Determine the [x, y] coordinate at the center of the cell enclosing the given text.  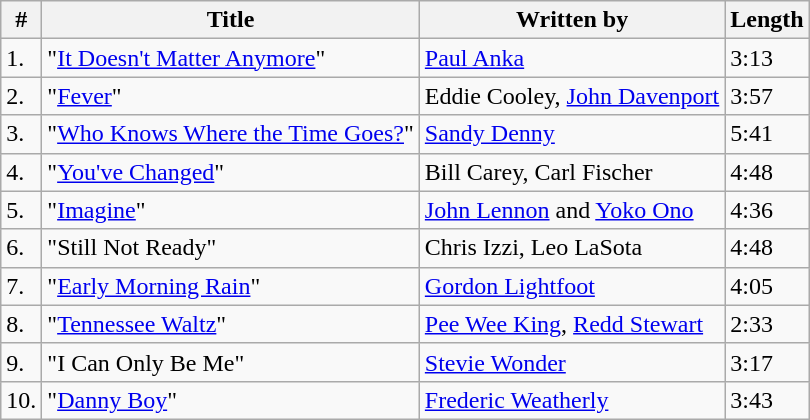
"Danny Boy" [231, 400]
"Imagine" [231, 210]
3:17 [767, 362]
John Lennon and Yoko Ono [572, 210]
5. [22, 210]
4. [22, 172]
2. [22, 96]
6. [22, 248]
Paul Anka [572, 58]
9. [22, 362]
"Still Not Ready" [231, 248]
3:43 [767, 400]
# [22, 20]
10. [22, 400]
"You've Changed" [231, 172]
Frederic Weatherly [572, 400]
Gordon Lightfoot [572, 286]
Written by [572, 20]
"Who Knows Where the Time Goes?" [231, 134]
Length [767, 20]
3. [22, 134]
"It Doesn't Matter Anymore" [231, 58]
4:05 [767, 286]
5:41 [767, 134]
"Early Morning Rain" [231, 286]
"Tennessee Waltz" [231, 324]
7. [22, 286]
3:13 [767, 58]
Pee Wee King, Redd Stewart [572, 324]
Chris Izzi, Leo LaSota [572, 248]
3:57 [767, 96]
2:33 [767, 324]
Title [231, 20]
"Fever" [231, 96]
1. [22, 58]
8. [22, 324]
"I Can Only Be Me" [231, 362]
4:36 [767, 210]
Stevie Wonder [572, 362]
Eddie Cooley, John Davenport [572, 96]
Bill Carey, Carl Fischer [572, 172]
Sandy Denny [572, 134]
